Return the [x, y] coordinate for the center point of the cell that contains the specified text.  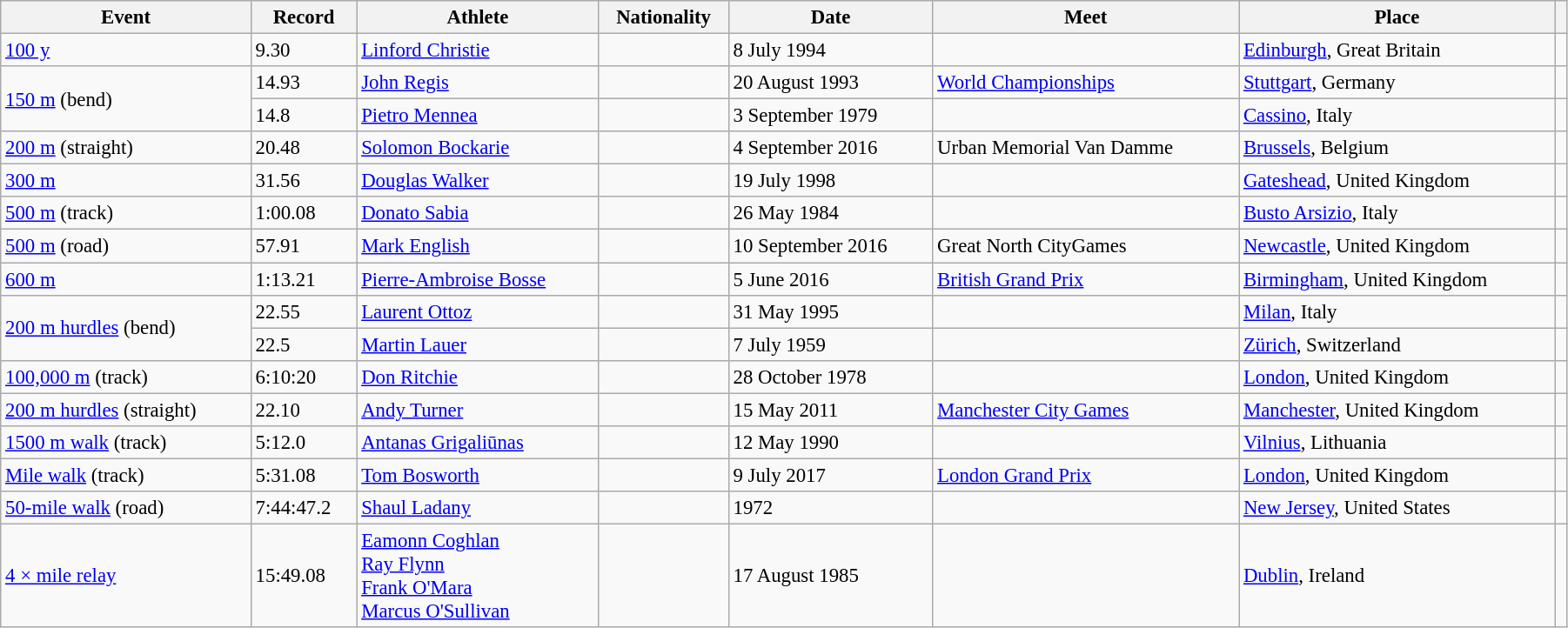
Record [304, 17]
12 May 1990 [830, 443]
31 May 1995 [830, 311]
100,000 m (track) [126, 377]
London Grand Prix [1086, 475]
Great North CityGames [1086, 246]
Nationality [663, 17]
Tom Bosworth [478, 475]
Gateshead, United Kingdom [1397, 181]
Douglas Walker [478, 181]
Martin Lauer [478, 344]
1972 [830, 508]
200 m hurdles (bend) [126, 327]
Manchester, United Kingdom [1397, 410]
Solomon Bockarie [478, 148]
Vilnius, Lithuania [1397, 443]
Milan, Italy [1397, 311]
28 October 1978 [830, 377]
Manchester City Games [1086, 410]
500 m (track) [126, 213]
600 m [126, 279]
Stuttgart, Germany [1397, 83]
Brussels, Belgium [1397, 148]
10 September 2016 [830, 246]
31.56 [304, 181]
Date [830, 17]
1500 m walk (track) [126, 443]
Newcastle, United Kingdom [1397, 246]
Meet [1086, 17]
8 July 1994 [830, 50]
Urban Memorial Van Damme [1086, 148]
500 m (road) [126, 246]
57.91 [304, 246]
50-mile walk (road) [126, 508]
300 m [126, 181]
4 September 2016 [830, 148]
Eamonn CoghlanRay FlynnFrank O'MaraMarcus O'Sullivan [478, 576]
World Championships [1086, 83]
5:31.08 [304, 475]
Pierre-Ambroise Bosse [478, 279]
100 y [126, 50]
22.10 [304, 410]
26 May 1984 [830, 213]
6:10:20 [304, 377]
5:12.0 [304, 443]
20 August 1993 [830, 83]
Zürich, Switzerland [1397, 344]
Mile walk (track) [126, 475]
19 July 1998 [830, 181]
Linford Christie [478, 50]
Birmingham, United Kingdom [1397, 279]
1:13.21 [304, 279]
New Jersey, United States [1397, 508]
15:49.08 [304, 576]
British Grand Prix [1086, 279]
15 May 2011 [830, 410]
Event [126, 17]
1:00.08 [304, 213]
John Regis [478, 83]
Cassino, Italy [1397, 116]
4 × mile relay [126, 576]
Dublin, Ireland [1397, 576]
22.5 [304, 344]
14.8 [304, 116]
Don Ritchie [478, 377]
7:44:47.2 [304, 508]
200 m (straight) [126, 148]
Mark English [478, 246]
150 m (bend) [126, 99]
20.48 [304, 148]
22.55 [304, 311]
7 July 1959 [830, 344]
17 August 1985 [830, 576]
5 June 2016 [830, 279]
Laurent Ottoz [478, 311]
Donato Sabia [478, 213]
Place [1397, 17]
Edinburgh, Great Britain [1397, 50]
Athlete [478, 17]
9.30 [304, 50]
14.93 [304, 83]
3 September 1979 [830, 116]
Andy Turner [478, 410]
200 m hurdles (straight) [126, 410]
Shaul Ladany [478, 508]
Busto Arsizio, Italy [1397, 213]
Antanas Grigaliūnas [478, 443]
9 July 2017 [830, 475]
Pietro Mennea [478, 116]
